Provide the (X, Y) coordinate of the cell's center where the given text is located.  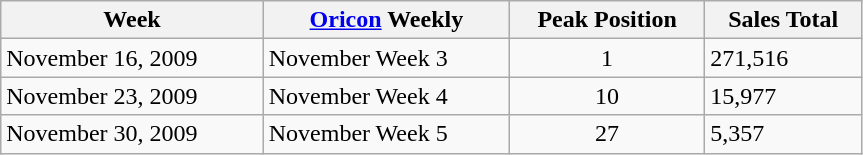
27 (608, 134)
November 30, 2009 (132, 134)
Peak Position (608, 20)
November 16, 2009 (132, 58)
271,516 (784, 58)
November Week 3 (386, 58)
10 (608, 96)
Week (132, 20)
5,357 (784, 134)
November 23, 2009 (132, 96)
November Week 5 (386, 134)
November Week 4 (386, 96)
15,977 (784, 96)
Sales Total (784, 20)
Oricon Weekly (386, 20)
1 (608, 58)
